Provide the (x, y) coordinate of the cell's center where the given text is located.  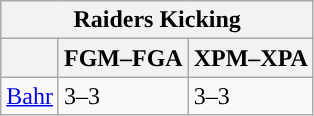
FGM–FGA (123, 58)
Raiders Kicking (158, 20)
XPM–XPA (250, 58)
Bahr (30, 96)
